Return the (x, y) coordinate for the center point of the cell that contains the specified text.  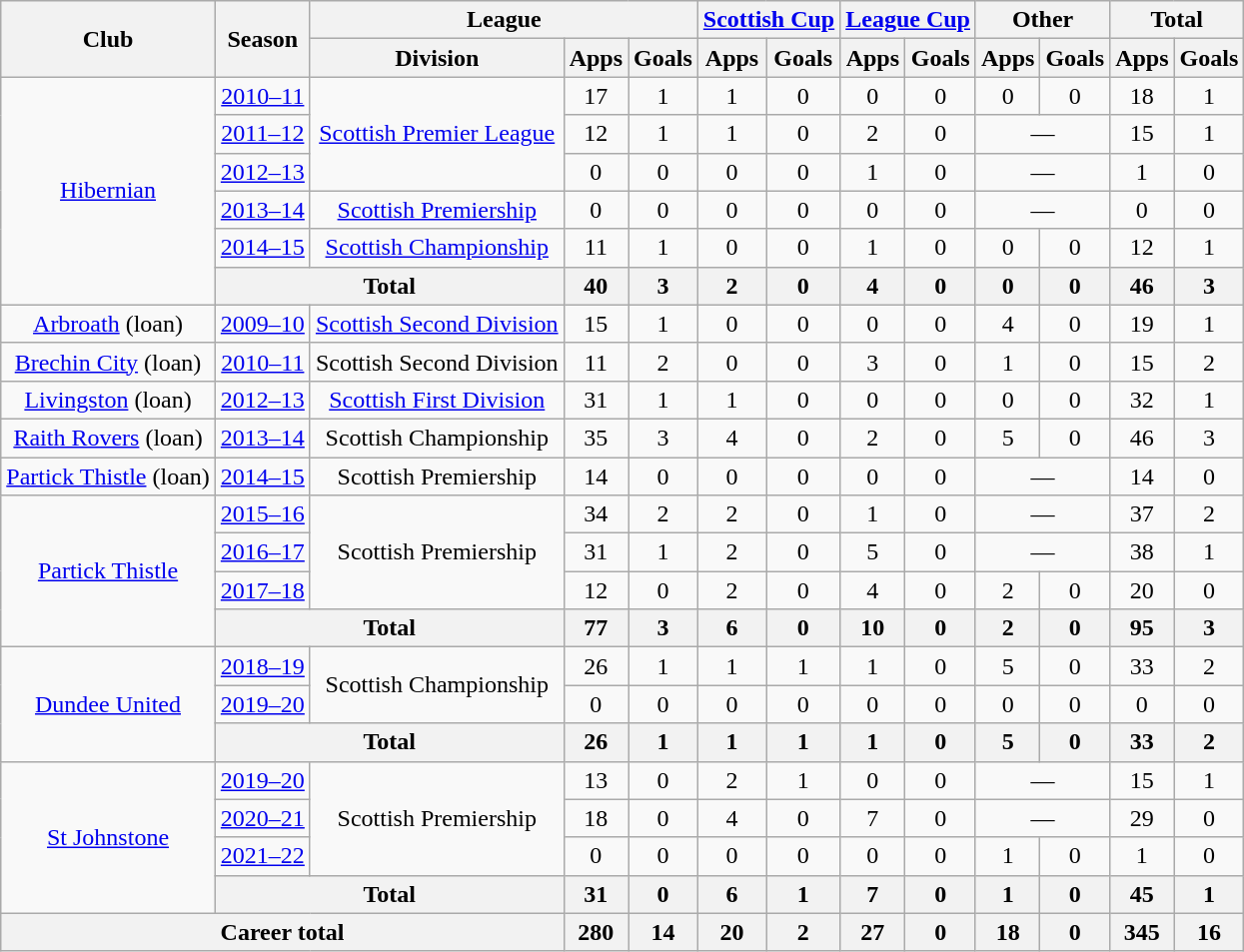
Hibernian (108, 191)
League Cup (908, 20)
16 (1209, 932)
Scottish First Division (437, 400)
13 (596, 780)
45 (1142, 894)
2011–12 (262, 134)
Other (1042, 20)
Livingston (loan) (108, 400)
Career total (282, 932)
2009–10 (262, 324)
League (504, 20)
Club (108, 39)
37 (1142, 514)
Raith Rovers (loan) (108, 438)
95 (1142, 628)
Brechin City (loan) (108, 362)
Arbroath (loan) (108, 324)
2021–22 (262, 856)
77 (596, 628)
280 (596, 932)
Dundee United (108, 704)
345 (1142, 932)
34 (596, 514)
2017–18 (262, 590)
35 (596, 438)
St Johnstone (108, 837)
38 (1142, 552)
Division (437, 58)
2018–19 (262, 666)
Season (262, 39)
2015–16 (262, 514)
2020–21 (262, 818)
Partick Thistle (108, 571)
17 (596, 96)
27 (873, 932)
10 (873, 628)
2016–17 (262, 552)
Partick Thistle (loan) (108, 476)
29 (1142, 818)
32 (1142, 400)
Scottish Premier League (437, 134)
Scottish Cup (768, 20)
19 (1142, 324)
40 (596, 286)
